Pinpoint the cell where the given text exists, returning its [X, Y] midpoint coordinate. 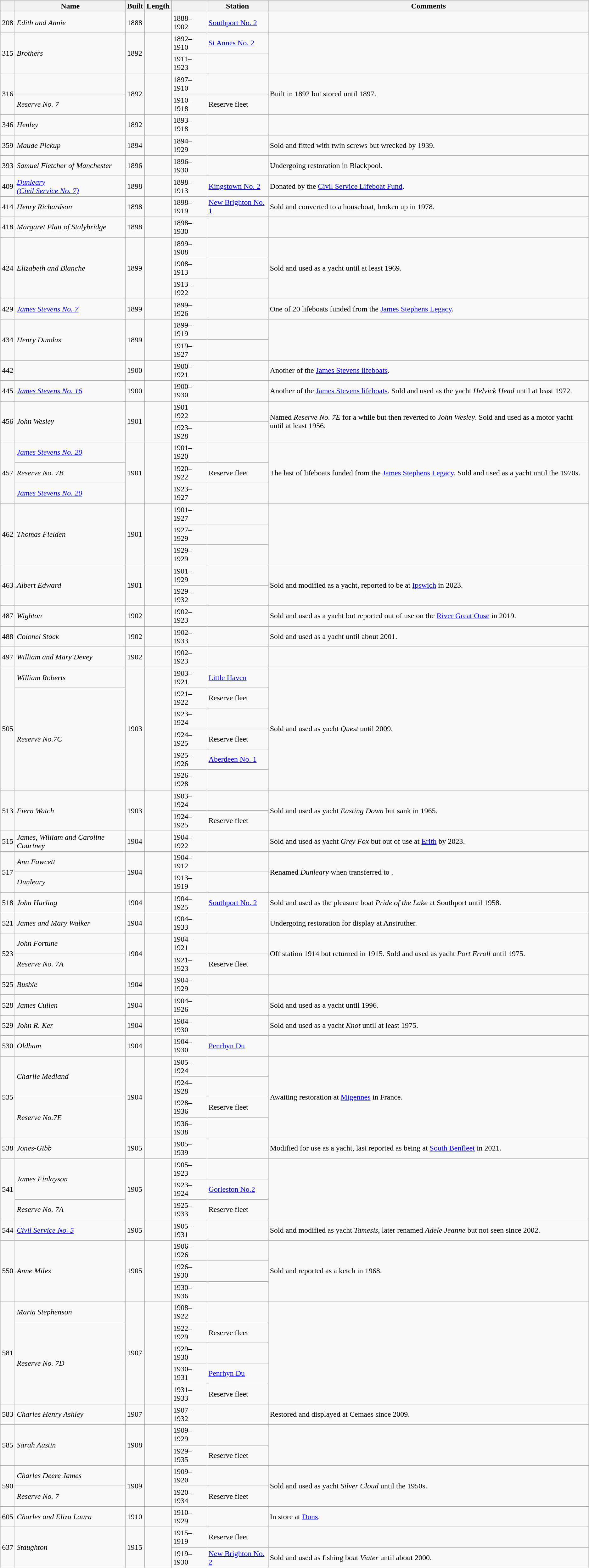
1908–1922 [189, 1312]
1896–1930 [189, 165]
John Harling [70, 902]
528 [8, 1005]
Kingstown No. 2 [237, 186]
Gorleston No.2 [237, 1189]
James, William and Caroline Courtney [70, 841]
1915 [135, 1547]
1919–1930 [189, 1557]
Charles Henry Ashley [70, 1414]
Undergoing restoration in Blackpool. [429, 165]
583 [8, 1414]
William and Mary Devey [70, 657]
535 [8, 1097]
1903–1924 [189, 800]
Charlie Medland [70, 1077]
1922–1929 [189, 1333]
Sold and used as yacht Silver Cloud until the 1950s. [429, 1486]
208 [8, 23]
538 [8, 1148]
Albert Edward [70, 585]
505 [8, 729]
1927–1929 [189, 534]
1923–1927 [189, 493]
Built in 1892 but stored until 1897. [429, 94]
517 [8, 872]
637 [8, 1547]
1898–1913 [189, 186]
Awaiting restoration at Migennes in France. [429, 1097]
Brothers [70, 53]
Sold and modified as a yacht, reported to be at Ipswich in 2023. [429, 585]
Named Reserve No. 7E for a while but then reverted to John Wesley. Sold and used as a motor yacht until at least 1956. [429, 422]
Samuel Fletcher of Manchester [70, 165]
Reserve No.7C [70, 739]
585 [8, 1445]
487 [8, 616]
Fiern Watch [70, 810]
1888 [135, 23]
1926–1930 [189, 1271]
550 [8, 1271]
Comments [429, 6]
Busbie [70, 985]
523 [8, 954]
Station [237, 6]
Sold and used as a yacht until about 2001. [429, 637]
The last of lifeboats funded from the James Stephens Legacy. Sold and used as a yacht until the 1970s. [429, 473]
414 [8, 206]
346 [8, 125]
Sold and used as the pleasure boat Pride of the Lake at Southport until 1958. [429, 902]
Civil Service No. 5 [70, 1230]
1894 [135, 145]
Henley [70, 125]
530 [8, 1046]
1903–1921 [189, 678]
New Brighton No. 2 [237, 1557]
Restored and displayed at Cemaes since 2009. [429, 1414]
Elizabeth and Blanche [70, 268]
1904–1921 [189, 944]
1930–1936 [189, 1292]
1909 [135, 1486]
529 [8, 1026]
316 [8, 94]
590 [8, 1486]
1909–1929 [189, 1435]
Sold and used as a yacht until 1996. [429, 1005]
1936–1938 [189, 1128]
1913–1919 [189, 882]
1905–1923 [189, 1168]
John Wesley [70, 422]
1905–1924 [189, 1067]
1901–1922 [189, 412]
Charles and Eliza Laura [70, 1516]
513 [8, 810]
1905–1939 [189, 1148]
1924–1928 [189, 1087]
525 [8, 985]
In store at Duns. [429, 1516]
1892–1910 [189, 43]
James Stevens No. 16 [70, 391]
418 [8, 227]
434 [8, 340]
1904–1926 [189, 1005]
1910–1929 [189, 1516]
445 [8, 391]
1904–1933 [189, 923]
1930–1931 [189, 1374]
1915–1919 [189, 1537]
1897–1910 [189, 84]
429 [8, 309]
518 [8, 902]
Maude Pickup [70, 145]
Reserve No.7E [70, 1117]
393 [8, 165]
Charles Deere James [70, 1476]
1913–1922 [189, 289]
Henry Dundas [70, 340]
1904–1912 [189, 861]
1900–1930 [189, 391]
Sold and modified as yacht Tamesis, later renamed Adele Jeanne but not seen since 2002. [429, 1230]
Wighton [70, 616]
1902–1933 [189, 637]
1921–1922 [189, 698]
1920–1922 [189, 473]
Sold and fitted with twin screws but wrecked by 1939. [429, 145]
1929–1935 [189, 1455]
1898–1930 [189, 227]
Sold and used as a yacht until at least 1969. [429, 268]
1925–1933 [189, 1209]
Sold and used as a yacht Knot until at least 1975. [429, 1026]
1910–1918 [189, 104]
1898–1919 [189, 206]
1907–1932 [189, 1414]
Edith and Annie [70, 23]
Name [70, 6]
Sold and used as yacht Grey Fox but out of use at Erith by 2023. [429, 841]
John R. Ker [70, 1026]
James Cullen [70, 1005]
1893–1918 [189, 125]
Sold and used as yacht Easting Down but sank in 1965. [429, 810]
1901–1927 [189, 513]
315 [8, 53]
1920–1934 [189, 1496]
Sold and reported as a ketch in 1968. [429, 1271]
1911–1923 [189, 64]
544 [8, 1230]
Thomas Fielden [70, 534]
Built [135, 6]
Ann Fawcett [70, 861]
1929–1929 [189, 554]
James Finlayson [70, 1179]
1901–1920 [189, 452]
Reserve No. 7B [70, 473]
1899–1919 [189, 330]
456 [8, 422]
Aberdeen No. 1 [237, 759]
541 [8, 1189]
1904–1922 [189, 841]
488 [8, 637]
Dunleary [70, 882]
Another of the James Stevens lifeboats. Sold and used as the yacht Helvick Head until at least 1972. [429, 391]
Donated by the Civil Service Lifeboat Fund. [429, 186]
1904–1925 [189, 902]
1908 [135, 1445]
1899–1926 [189, 309]
457 [8, 473]
Length [158, 6]
1926–1928 [189, 780]
Dunleary(Civil Service No. 7) [70, 186]
Anne Miles [70, 1271]
1931–1933 [189, 1394]
1905–1931 [189, 1230]
Colonel Stock [70, 637]
Jones-Gibb [70, 1148]
1928–1936 [189, 1107]
Undergoing restoration for display at Anstruther. [429, 923]
Sold and used as a yacht but reported out of use on the River Great Ouse in 2019. [429, 616]
462 [8, 534]
Another of the James Stevens lifeboats. [429, 371]
St Annes No. 2 [237, 43]
442 [8, 371]
Little Haven [237, 678]
1910 [135, 1516]
1904–1929 [189, 985]
424 [8, 268]
1906–1926 [189, 1251]
1900–1921 [189, 371]
1899–1908 [189, 247]
1901–1929 [189, 575]
1896 [135, 165]
James Stevens No. 7 [70, 309]
Reserve No. 7D [70, 1363]
359 [8, 145]
1888–1902 [189, 23]
1908–1913 [189, 268]
Maria Stephenson [70, 1312]
463 [8, 585]
515 [8, 841]
1921–1923 [189, 964]
521 [8, 923]
New Brighton No. 1 [237, 206]
Modified for use as a yacht, last reported as being at South Benfleet in 2021. [429, 1148]
Margaret Platt of Stalybridge [70, 227]
605 [8, 1516]
William Roberts [70, 678]
Sarah Austin [70, 1445]
1894–1929 [189, 145]
Sold and used as yacht Quest until 2009. [429, 729]
Sold and converted to a houseboat, broken up in 1978. [429, 206]
1925–1926 [189, 759]
James and Mary Walker [70, 923]
Henry Richardson [70, 206]
Oldham [70, 1046]
581 [8, 1353]
John Fortune [70, 944]
Renamed Dunleary when transferred to . [429, 872]
1929–1930 [189, 1353]
1923–1928 [189, 432]
Staughton [70, 1547]
1929–1932 [189, 596]
409 [8, 186]
One of 20 lifeboats funded from the James Stephens Legacy. [429, 309]
497 [8, 657]
1919–1927 [189, 350]
Sold and used as fishing boat Viater until about 2000. [429, 1557]
Off station 1914 but returned in 1915. Sold and used as yacht Port Erroll until 1975. [429, 954]
1909–1920 [189, 1476]
